Return the [X, Y] coordinate for the center point of the cell that contains the specified text.  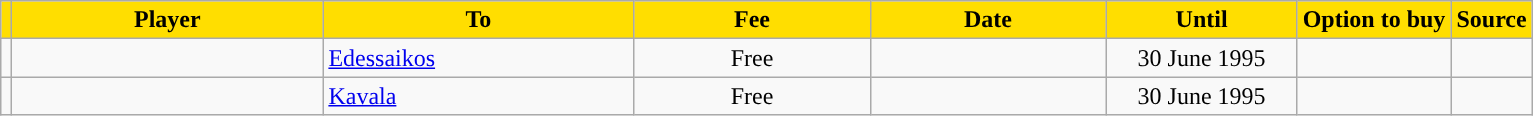
Date [988, 20]
Until [1202, 20]
Source [1492, 20]
Player [168, 20]
To [478, 20]
Kavala [478, 96]
Option to buy [1374, 20]
Edessaikos [478, 58]
Fee [752, 20]
